Output the [X, Y] coordinate of the center of the cell containing the given text.  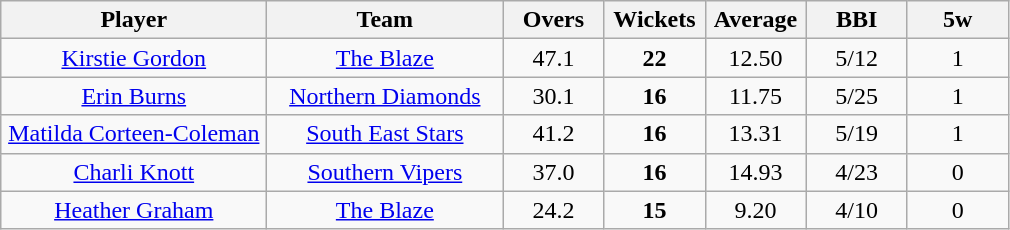
Erin Burns [134, 96]
Wickets [654, 20]
5/19 [856, 134]
47.1 [554, 58]
12.50 [756, 58]
13.31 [756, 134]
37.0 [554, 172]
Kirstie Gordon [134, 58]
Southern Vipers [385, 172]
Charli Knott [134, 172]
Matilda Corteen-Coleman [134, 134]
4/23 [856, 172]
4/10 [856, 210]
5/12 [856, 58]
Northern Diamonds [385, 96]
BBI [856, 20]
9.20 [756, 210]
Average [756, 20]
Heather Graham [134, 210]
5w [958, 20]
Overs [554, 20]
22 [654, 58]
24.2 [554, 210]
Player [134, 20]
41.2 [554, 134]
South East Stars [385, 134]
30.1 [554, 96]
5/25 [856, 96]
Team [385, 20]
11.75 [756, 96]
15 [654, 210]
14.93 [756, 172]
